Return the (X, Y) coordinate for the center point of the cell that contains the specified text.  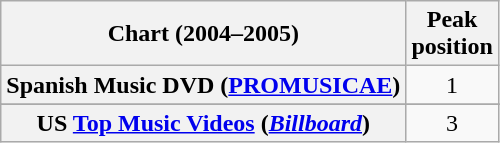
3 (452, 123)
Peakposition (452, 34)
Chart (2004–2005) (204, 34)
1 (452, 85)
US Top Music Videos (Billboard) (204, 123)
Spanish Music DVD (PROMUSICAE) (204, 85)
